Find where the given text appears and provide that cell's center as (X, Y) coordinate. 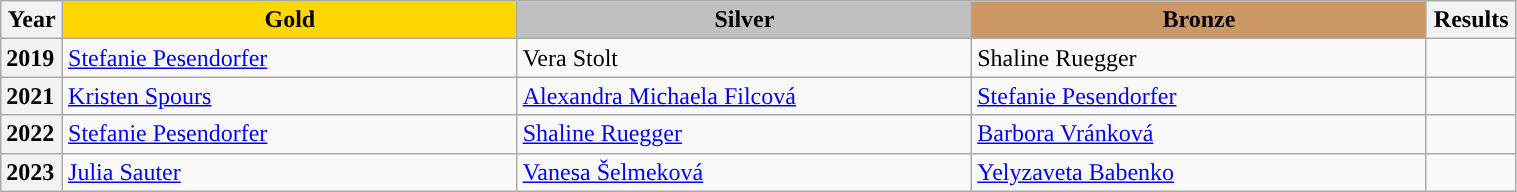
2023 (32, 172)
Year (32, 20)
Yelyzaveta Babenko (1200, 172)
Barbora Vránková (1200, 134)
Julia Sauter (290, 172)
2019 (32, 58)
Vanesa Šelmeková (744, 172)
Alexandra Michaela Filcová (744, 96)
2021 (32, 96)
Results (1471, 20)
Silver (744, 20)
Kristen Spours (290, 96)
Gold (290, 20)
Bronze (1200, 20)
2022 (32, 134)
Vera Stolt (744, 58)
